Scan for the cell matching the given text and deliver its (x, y) coordinate at center. 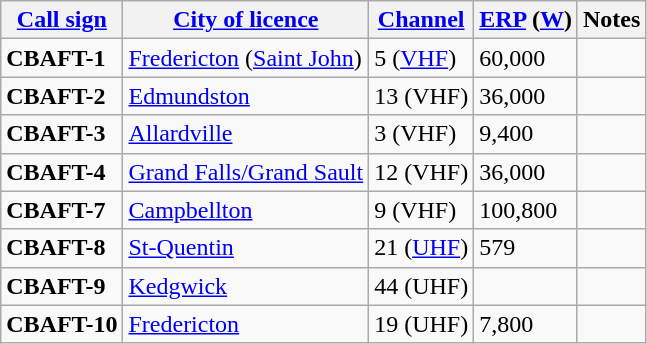
Fredericton (Saint John) (246, 58)
13 (VHF) (422, 96)
City of licence (246, 20)
9,400 (526, 134)
CBAFT-8 (62, 248)
19 (UHF) (422, 324)
Call sign (62, 20)
3 (VHF) (422, 134)
St-Quentin (246, 248)
Grand Falls/Grand Sault (246, 172)
5 (VHF) (422, 58)
Allardville (246, 134)
CBAFT-2 (62, 96)
Edmundston (246, 96)
44 (UHF) (422, 286)
579 (526, 248)
Kedgwick (246, 286)
CBAFT-3 (62, 134)
CBAFT-4 (62, 172)
CBAFT-7 (62, 210)
60,000 (526, 58)
CBAFT-9 (62, 286)
CBAFT-1 (62, 58)
Channel (422, 20)
Notes (611, 20)
Fredericton (246, 324)
100,800 (526, 210)
9 (VHF) (422, 210)
12 (VHF) (422, 172)
21 (UHF) (422, 248)
CBAFT-10 (62, 324)
Campbellton (246, 210)
7,800 (526, 324)
ERP (W) (526, 20)
